Capture the cell that displays the provided text and extract its [X, Y] central coordinate. 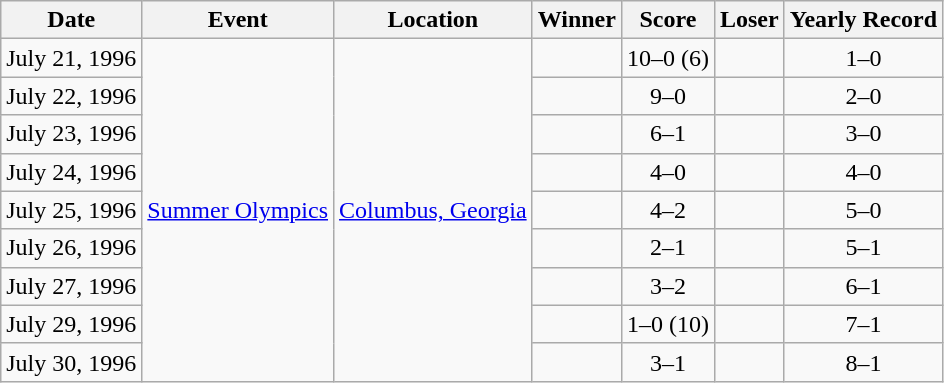
Columbus, Georgia [434, 210]
1–0 [863, 58]
July 24, 1996 [72, 172]
Winner [576, 20]
3–1 [668, 362]
July 26, 1996 [72, 248]
Loser [749, 20]
Event [238, 20]
July 25, 1996 [72, 210]
3–0 [863, 134]
July 21, 1996 [72, 58]
Score [668, 20]
July 22, 1996 [72, 96]
Date [72, 20]
1–0 (10) [668, 324]
Location [434, 20]
July 29, 1996 [72, 324]
4–2 [668, 210]
9–0 [668, 96]
7–1 [863, 324]
2–0 [863, 96]
Yearly Record [863, 20]
July 30, 1996 [72, 362]
5–1 [863, 248]
3–2 [668, 286]
Summer Olympics [238, 210]
July 27, 1996 [72, 286]
10–0 (6) [668, 58]
July 23, 1996 [72, 134]
8–1 [863, 362]
2–1 [668, 248]
5–0 [863, 210]
